Identify which cell holds the provided text, then report its (x, y) central coordinate. 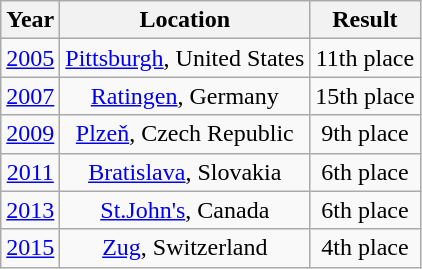
St.John's, Canada (185, 210)
Ratingen, Germany (185, 96)
4th place (365, 248)
2009 (30, 134)
2013 (30, 210)
Pittsburgh, United States (185, 58)
2007 (30, 96)
15th place (365, 96)
Location (185, 20)
2015 (30, 248)
Zug, Switzerland (185, 248)
9th place (365, 134)
Year (30, 20)
2011 (30, 172)
2005 (30, 58)
11th place (365, 58)
Plzeň, Czech Republic (185, 134)
Result (365, 20)
Bratislava, Slovakia (185, 172)
